Search for the cell housing the specified text and yield its [X, Y] center coordinate. 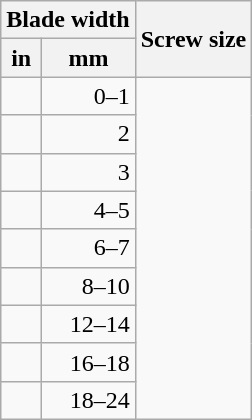
16–18 [89, 362]
Screw size [194, 39]
12–14 [89, 324]
6–7 [89, 248]
2 [89, 134]
mm [89, 58]
4–5 [89, 210]
3 [89, 172]
Blade width [68, 20]
18–24 [89, 400]
8–10 [89, 286]
0–1 [89, 96]
in [22, 58]
